Detect which cell encompasses the target text, then output its (x, y) center coordinate. 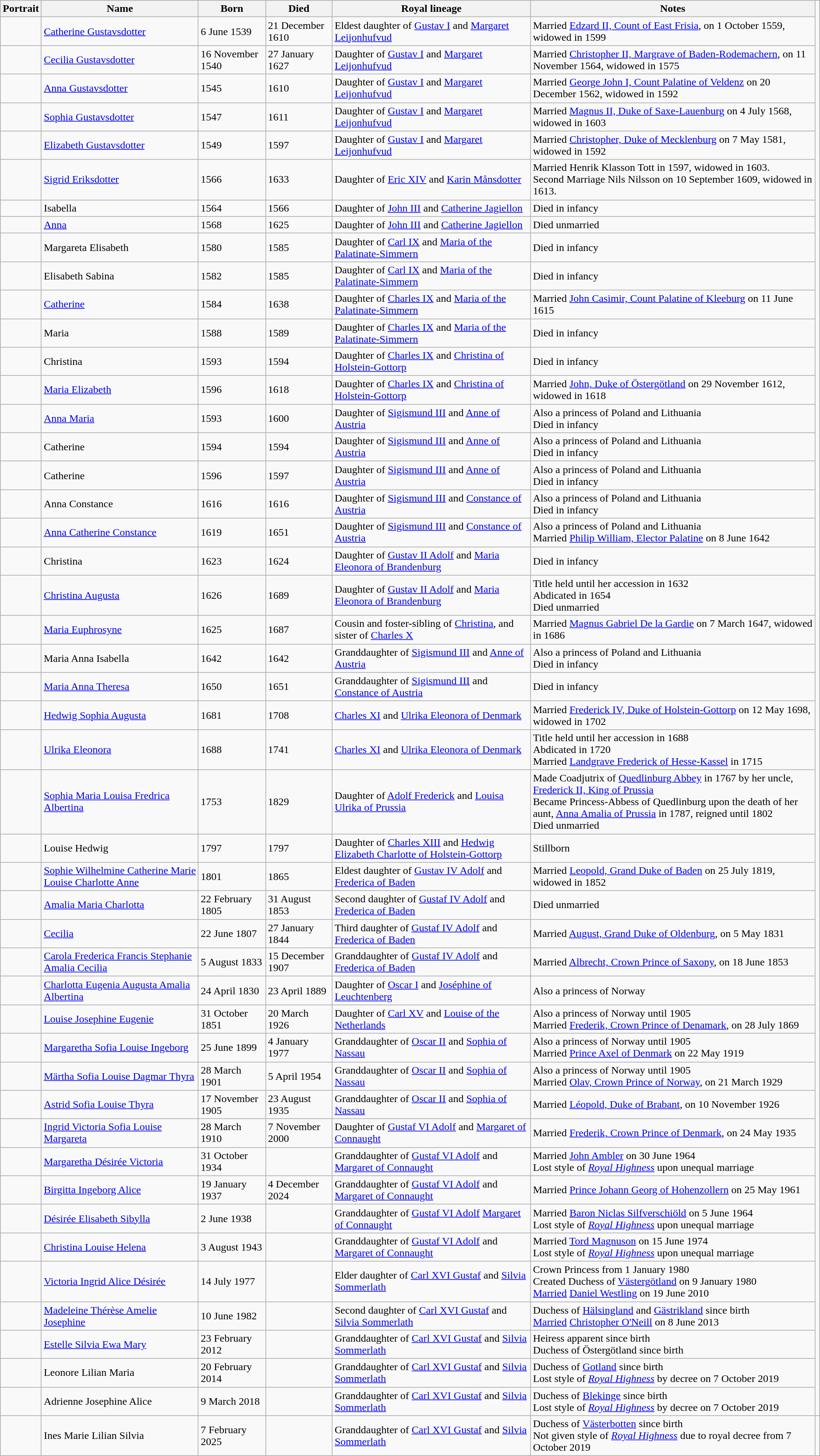
Margaretha Désirée Victoria (120, 1162)
16 November 1540 (232, 60)
Married Tord Magnuson on 15 June 1974Lost style of Royal Highness upon unequal marriage (673, 1247)
Adrienne Josephine Alice (120, 1402)
Married Henrik Klasson Tott in 1597, widowed in 1603.Second Marriage Nils Nilsson on 10 September 1609, widowed in 1613. (673, 180)
Married Frederik, Crown Prince of Denmark, on 24 May 1935 (673, 1133)
Title held until her accession in 1632Abdicated in 1654Died unmarried (673, 595)
Duchess of Hälsingland and Gästrikland since birthMarried Christopher O'Neill on 8 June 2013 (673, 1316)
Daughter of Carl XV and Louise of the Netherlands (431, 1019)
Royal lineage (431, 9)
1547 (232, 117)
Maria Anna Theresa (120, 687)
Eldest daughter of Gustav I and Margaret Leijonhufvud (431, 32)
Married Leopold, Grand Duke of Baden on 25 July 1819, widowed in 1852 (673, 877)
Maria Anna Isabella (120, 658)
Christina Augusta (120, 595)
Louise Josephine Eugenie (120, 1019)
Married Christopher II, Margrave of Baden-Rodemachern, on 11 November 1564, widowed in 1575 (673, 60)
1801 (232, 877)
Maria (120, 333)
23 February 2012 (232, 1345)
1589 (299, 333)
Married George John I, Count Palatine of Veldenz on 20 December 1562, widowed in 1592 (673, 88)
Eldest daughter of Gustav IV Adolf and Frederica of Baden (431, 877)
31 August 1853 (299, 905)
1549 (232, 145)
1580 (232, 247)
4 December 2024 (299, 1190)
1624 (299, 561)
Leonore Lilian Maria (120, 1373)
1687 (299, 630)
Title held until her accession in 1688Abdicated in 1720Married Landgrave Frederick of Hesse-Kassel in 1715 (673, 749)
Heiress apparent since birthDuchess of Östergötland since birth (673, 1345)
Also a princess of Norway (673, 991)
Christina Louise Helena (120, 1247)
1600 (299, 419)
23 April 1889 (299, 991)
1741 (299, 749)
Also a princess of Norway until 1905Married Frederik, Crown Prince of Denamark, on 28 July 1869 (673, 1019)
Third daughter of Gustaf IV Adolf and Frederica of Baden (431, 934)
Cousin and foster-sibling of Christina, and sister of Charles X (431, 630)
Married Magnus Gabriel De la Gardie on 7 March 1647, widowed in 1686 (673, 630)
1582 (232, 276)
25 June 1899 (232, 1048)
Maria Elizabeth (120, 390)
Duchess of Västerbotten since birth Not given style of Royal Highness due to royal decree from 7 October 2019 (673, 1436)
Daughter of Charles XIII and Hedwig Elizabeth Charlotte of Holstein-Gottorp (431, 848)
6 June 1539 (232, 32)
1618 (299, 390)
19 January 1937 (232, 1190)
Madeleine Thérèse Amelie Josephine (120, 1316)
5 April 1954 (299, 1076)
Ulrika Eleonora (120, 749)
Married Edzard II, Count of East Frisia, on 1 October 1559, widowed in 1599 (673, 32)
Duchess of Gotland since birthLost style of Royal Highness by decree on 7 October 2019 (673, 1373)
28 March 1901 (232, 1076)
Died (299, 9)
Sigrid Eriksdotter (120, 180)
21 December 1610 (299, 32)
Louise Hedwig (120, 848)
1689 (299, 595)
Second daughter of Gustaf IV Adolf and Frederica of Baden (431, 905)
1545 (232, 88)
Cecilia Gustavsdotter (120, 60)
Anna Maria (120, 419)
Married Prince Johann Georg of Hohenzollern on 25 May 1961 (673, 1190)
1681 (232, 715)
Anna (120, 225)
27 January 1627 (299, 60)
Granddaughter of Gustaf VI Adolf Margaret of Connaught (431, 1219)
Margaretha Sofia Louise Ingeborg (120, 1048)
7 February 2025 (232, 1436)
1584 (232, 304)
23 August 1935 (299, 1105)
5 August 1833 (232, 962)
Duchess of Blekinge since birthLost style of Royal Highness by decree on 7 October 2019 (673, 1402)
31 October 1934 (232, 1162)
Married John, Duke of Östergötland on 29 November 1612, widowed in 1618 (673, 390)
Name (120, 9)
1865 (299, 877)
Isabella (120, 208)
10 June 1982 (232, 1316)
Anna Catherine Constance (120, 533)
1626 (232, 595)
Désirée Elisabeth Sibylla (120, 1219)
Married John Ambler on 30 June 1964Lost style of Royal Highness upon unequal marriage (673, 1162)
Granddaughter of Sigismund III and Anne of Austria (431, 658)
Carola Frederica Francis Stephanie Amalia Cecilia (120, 962)
Married Léopold, Duke of Brabant, on 10 November 1926 (673, 1105)
Notes (673, 9)
Astrid Sofia Louise Thyra (120, 1105)
Granddaughter of Gustaf IV Adolf and Frederica of Baden (431, 962)
Birgitta Ingeborg Alice (120, 1190)
1623 (232, 561)
Anna Gustavsdotter (120, 88)
Estelle Silvia Ewa Mary (120, 1345)
14 July 1977 (232, 1281)
Married Christopher, Duke of Mecklenburg on 7 May 1581, widowed in 1592 (673, 145)
Daughter of Eric XIV and Karin Månsdotter (431, 180)
Granddaughter of Sigismund III and Constance of Austria (431, 687)
1633 (299, 180)
1619 (232, 533)
1611 (299, 117)
Married Albrecht, Crown Prince of Saxony, on 18 June 1853 (673, 962)
15 December 1907 (299, 962)
Daughter of Oscar I and Joséphine of Leuchtenberg (431, 991)
2 June 1938 (232, 1219)
Married John Casimir, Count Palatine of Kleeburg on 11 June 1615 (673, 304)
Married Magnus II, Duke of Saxe-Lauenburg on 4 July 1568, widowed in 1603 (673, 117)
Sophia Maria Louisa Fredrica Albertina (120, 802)
Married August, Grand Duke of Oldenburg, on 5 May 1831 (673, 934)
Anna Constance (120, 504)
1688 (232, 749)
27 January 1844 (299, 934)
1650 (232, 687)
3 August 1943 (232, 1247)
Crown Princess from 1 January 1980Created Duchess of Västergötland on 9 January 1980Married Daniel Westling on 19 June 2010 (673, 1281)
Second daughter of Carl XVI Gustaf and Silvia Sommerlath (431, 1316)
Sophie Wilhelmine Catherine Marie Louise Charlotte Anne (120, 877)
1829 (299, 802)
Portrait (21, 9)
31 October 1851 (232, 1019)
9 March 2018 (232, 1402)
4 January 1977 (299, 1048)
Victoria Ingrid Alice Désirée (120, 1281)
Hedwig Sophia Augusta (120, 715)
Also a princess of Norway until 1905Married Prince Axel of Denmark on 22 May 1919 (673, 1048)
1568 (232, 225)
Margareta Elisabeth (120, 247)
Cecilia (120, 934)
1708 (299, 715)
Elisabeth Sabina (120, 276)
1610 (299, 88)
28 March 1910 (232, 1133)
1753 (232, 802)
Sophia Gustavsdotter (120, 117)
Married Baron Niclas Silfverschiöld on 5 June 1964Lost style of Royal Highness upon unequal marriage (673, 1219)
22 June 1807 (232, 934)
Märtha Sofia Louise Dagmar Thyra (120, 1076)
24 April 1830 (232, 991)
Stillborn (673, 848)
Elder daughter of Carl XVI Gustaf and Silvia Sommerlath (431, 1281)
20 March 1926 (299, 1019)
22 February 1805 (232, 905)
Also a princess of Norway until 1905Married Olav, Crown Prince of Norway, on 21 March 1929 (673, 1076)
Charlotta Eugenia Augusta Amalia Albertina (120, 991)
Daughter of Gustaf VI Adolf and Margaret of Connaught (431, 1133)
Born (232, 9)
17 November 1905 (232, 1105)
1564 (232, 208)
Ingrid Victoria Sofia Louise Margareta (120, 1133)
Maria Euphrosyne (120, 630)
Married Frederick IV, Duke of Holstein-Gottorp on 12 May 1698, widowed in 1702 (673, 715)
1588 (232, 333)
Elizabeth Gustavsdotter (120, 145)
7 November 2000 (299, 1133)
Also a princess of Poland and LithuaniaMarried Philip William, Elector Palatine on 8 June 1642 (673, 533)
1638 (299, 304)
Amalia Maria Charlotta (120, 905)
Catherine Gustavsdotter (120, 32)
20 February 2014 (232, 1373)
Daughter of Adolf Frederick and Louisa Ulrika of Prussia (431, 802)
Ines Marie Lilian Silvia (120, 1436)
